Return (X, Y) of the center of cell containing provided text 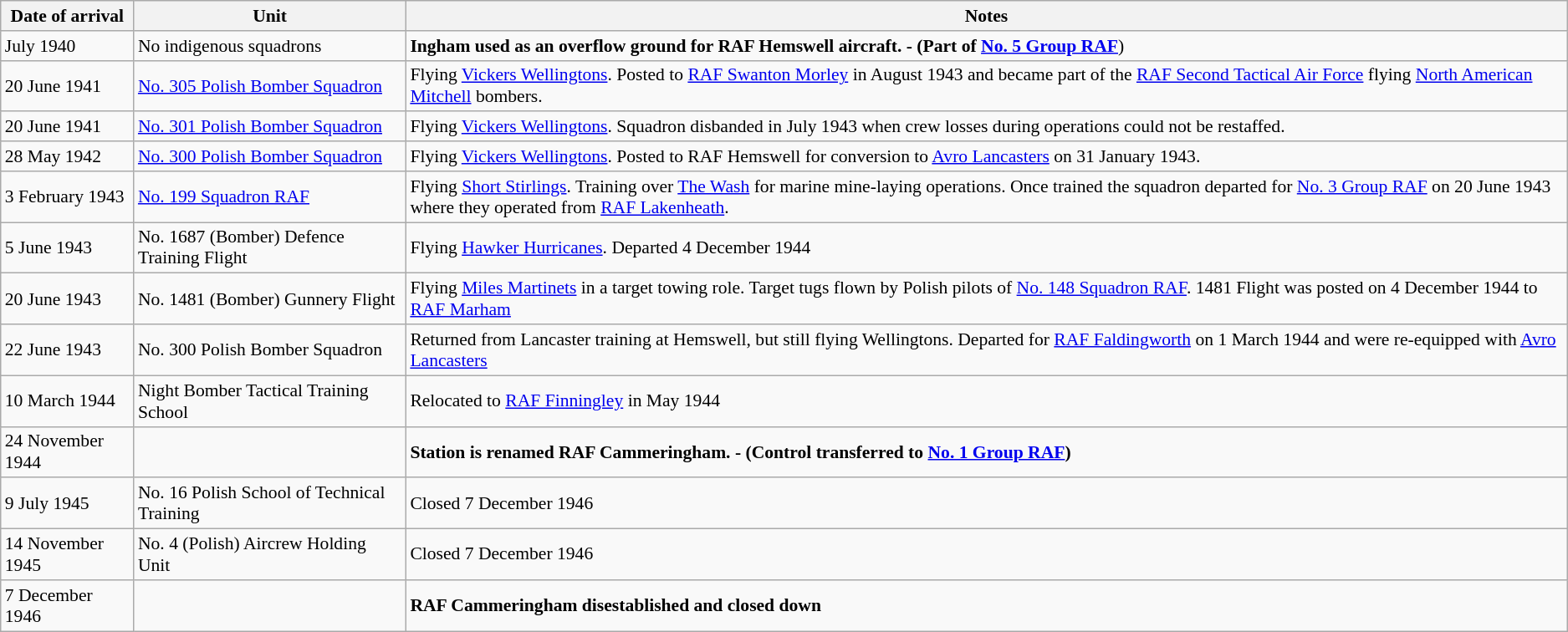
14 November 1945 (67, 555)
No. 301 Polish Bomber Squadron (269, 127)
5 June 1943 (67, 247)
7 December 1946 (67, 605)
No. 4 (Polish) Aircrew Holding Unit (269, 555)
No. 16 Polish School of Technical Training (269, 503)
Flying Hawker Hurricanes. Departed 4 December 1944 (986, 247)
July 1940 (67, 46)
Flying Vickers Wellingtons. Squadron disbanded in July 1943 when crew losses during operations could not be restaffed. (986, 127)
Unit (269, 16)
RAF Cammeringham disestablished and closed down (986, 605)
Date of arrival (67, 16)
No. 1481 (Bomber) Gunnery Flight (269, 299)
22 June 1943 (67, 349)
Night Bomber Tactical Training School (269, 401)
Ingham used as an overflow ground for RAF Hemswell aircraft. - (Part of No. 5 Group RAF) (986, 46)
Flying Vickers Wellingtons. Posted to RAF Hemswell for conversion to Avro Lancasters on 31 January 1943. (986, 156)
9 July 1945 (67, 503)
3 February 1943 (67, 197)
No. 1687 (Bomber) Defence Training Flight (269, 247)
24 November 1944 (67, 451)
Notes (986, 16)
No indigenous squadrons (269, 46)
Station is renamed RAF Cammeringham. - (Control transferred to No. 1 Group RAF) (986, 451)
28 May 1942 (67, 156)
10 March 1944 (67, 401)
Relocated to RAF Finningley in May 1944 (986, 401)
No. 199 Squadron RAF (269, 197)
20 June 1943 (67, 299)
No. 305 Polish Bomber Squadron (269, 85)
